Determine the (x, y) coordinate at the center of the cell enclosing the given text.  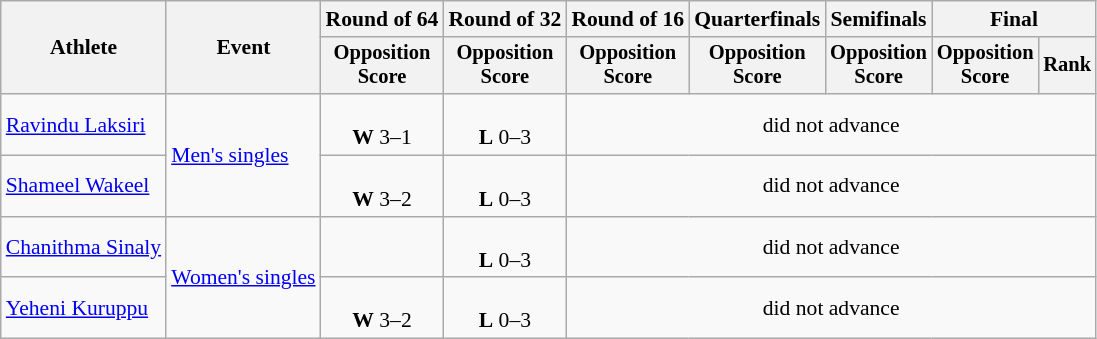
Semifinals (878, 19)
Chanithma Sinaly (84, 248)
Ravindu Laksiri (84, 124)
Final (1014, 19)
Rank (1067, 66)
Women's singles (243, 278)
Men's singles (243, 155)
Round of 64 (382, 19)
Quarterfinals (757, 19)
Round of 32 (504, 19)
Athlete (84, 48)
Yeheni Kuruppu (84, 308)
Round of 16 (628, 19)
W 3–1 (382, 124)
Shameel Wakeel (84, 186)
Event (243, 48)
